Scan for the cell matching the given text and deliver its (x, y) coordinate at center. 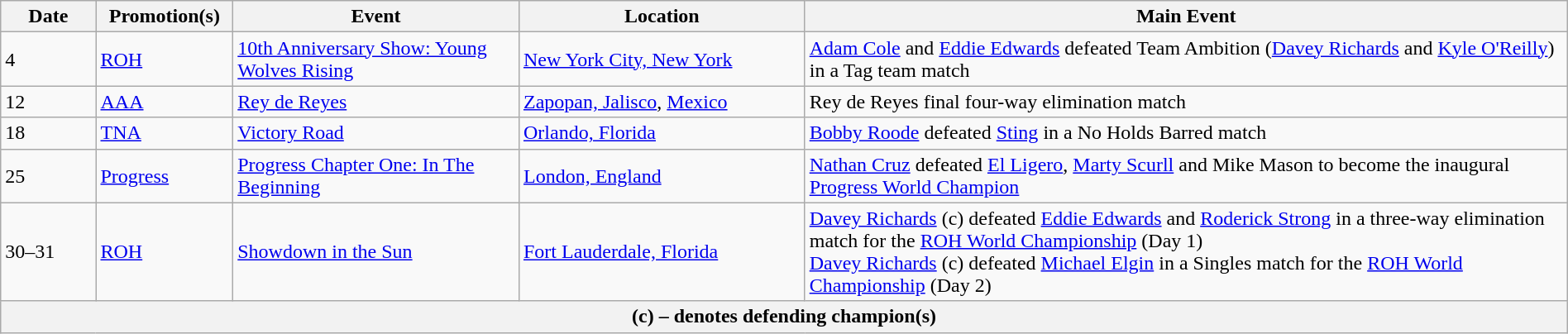
Orlando, Florida (662, 133)
25 (48, 175)
AAA (165, 102)
Event (376, 17)
Main Event (1186, 17)
4 (48, 60)
Progress (165, 175)
Victory Road (376, 133)
Rey de Reyes final four-way elimination match (1186, 102)
Location (662, 17)
Nathan Cruz defeated El Ligero, Marty Scurll and Mike Mason to become the inaugural Progress World Champion (1186, 175)
10th Anniversary Show: Young Wolves Rising (376, 60)
12 (48, 102)
18 (48, 133)
Bobby Roode defeated Sting in a No Holds Barred match (1186, 133)
Adam Cole and Eddie Edwards defeated Team Ambition (Davey Richards and Kyle O'Reilly) in a Tag team match (1186, 60)
Zapopan, Jalisco, Mexico (662, 102)
(c) – denotes defending champion(s) (784, 317)
London, England (662, 175)
Fort Lauderdale, Florida (662, 251)
TNA (165, 133)
Rey de Reyes (376, 102)
Progress Chapter One: In The Beginning (376, 175)
Showdown in the Sun (376, 251)
New York City, New York (662, 60)
30–31 (48, 251)
Promotion(s) (165, 17)
Date (48, 17)
